Provide the [x, y] coordinate of the cell's center where the given text is located.  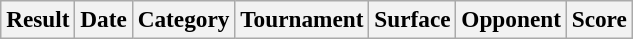
Result [38, 19]
Tournament [302, 19]
Category [184, 19]
Date [104, 19]
Score [599, 19]
Surface [412, 19]
Opponent [511, 19]
